From the cell containing the given text, extract its center point as (x, y) coordinate. 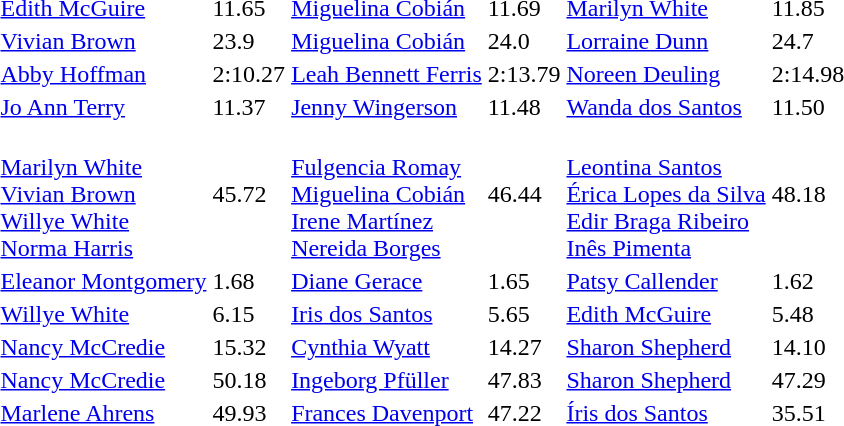
Diane Gerace (387, 281)
Fulgencia RomayMiguelina CobiánIrene MartínezNereida Borges (387, 194)
45.72 (249, 194)
Lorraine Dunn (666, 41)
Miguelina Cobián (387, 41)
Leontina SantosÉrica Lopes da SilvaEdir Braga RibeiroInês Pimenta (666, 194)
6.15 (249, 314)
1.65 (524, 281)
Cynthia Wyatt (387, 347)
1.68 (249, 281)
Patsy Callender (666, 281)
50.18 (249, 380)
5.65 (524, 314)
Ingeborg Pfüller (387, 380)
Jenny Wingerson (387, 107)
47.83 (524, 380)
2:10.27 (249, 74)
Wanda dos Santos (666, 107)
23.9 (249, 41)
24.0 (524, 41)
15.32 (249, 347)
Edith McGuire (666, 314)
Leah Bennett Ferris (387, 74)
14.27 (524, 347)
Noreen Deuling (666, 74)
11.37 (249, 107)
11.48 (524, 107)
2:13.79 (524, 74)
46.44 (524, 194)
Iris dos Santos (387, 314)
